Find where the given text appears and provide that cell's center as (x, y) coordinate. 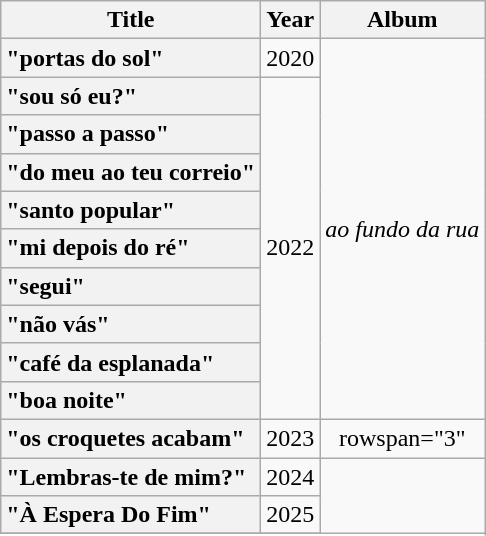
"santo popular" (131, 210)
2023 (290, 438)
2025 (290, 515)
Year (290, 20)
"segui" (131, 286)
2020 (290, 58)
Title (131, 20)
"portas do sol" (131, 58)
"do meu ao teu correio" (131, 172)
"café da esplanada" (131, 362)
"os croquetes acabam" (131, 438)
"À Espera Do Fim" (131, 515)
2024 (290, 477)
Album (402, 20)
"Lembras-te de mim?" (131, 477)
"mi depois do ré" (131, 248)
"não vás" (131, 324)
"boa noite" (131, 400)
"passo a passo" (131, 134)
ao fundo da rua (402, 230)
rowspan="3" (402, 438)
2022 (290, 248)
"sou só eu?" (131, 96)
